Capture the cell that displays the provided text and extract its [x, y] central coordinate. 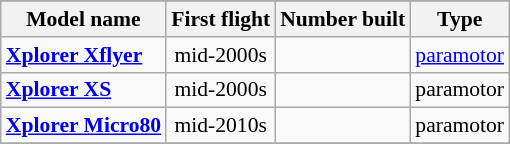
Xplorer Micro80 [84, 126]
Number built [342, 19]
Xplorer Xflyer [84, 55]
mid-2010s [220, 126]
Model name [84, 19]
First flight [220, 19]
Type [460, 19]
Xplorer XS [84, 90]
